Find where the given text appears and provide that cell's center as (X, Y) coordinate. 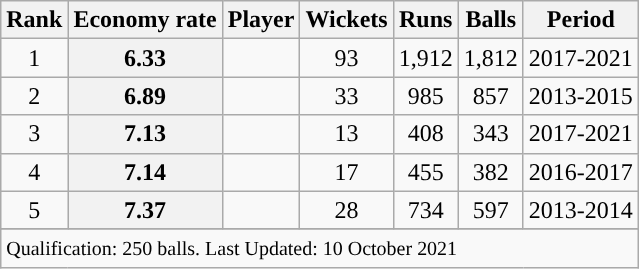
3 (34, 134)
Rank (34, 20)
33 (346, 96)
Balls (490, 20)
6.33 (145, 58)
4 (34, 172)
857 (490, 96)
Economy rate (145, 20)
Player (261, 20)
382 (490, 172)
Wickets (346, 20)
7.13 (145, 134)
13 (346, 134)
343 (490, 134)
Qualification: 250 balls. Last Updated: 10 October 2021 (320, 248)
7.14 (145, 172)
1 (34, 58)
Runs (426, 20)
17 (346, 172)
408 (426, 134)
7.37 (145, 210)
6.89 (145, 96)
5 (34, 210)
985 (426, 96)
1,912 (426, 58)
2 (34, 96)
597 (490, 210)
93 (346, 58)
455 (426, 172)
2016-2017 (580, 172)
734 (426, 210)
28 (346, 210)
1,812 (490, 58)
2013-2014 (580, 210)
2013-2015 (580, 96)
Period (580, 20)
